Determine the (x, y) coordinate at the center of the cell enclosing the given text.  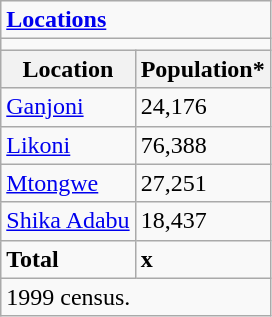
24,176 (202, 107)
76,388 (202, 145)
Total (68, 259)
x (202, 259)
27,251 (202, 183)
Shika Adabu (68, 221)
Population* (202, 69)
Mtongwe (68, 183)
18,437 (202, 221)
Location (68, 69)
Ganjoni (68, 107)
Likoni (68, 145)
Locations (136, 20)
1999 census. (136, 297)
